Capture the cell that displays the provided text and extract its (X, Y) central coordinate. 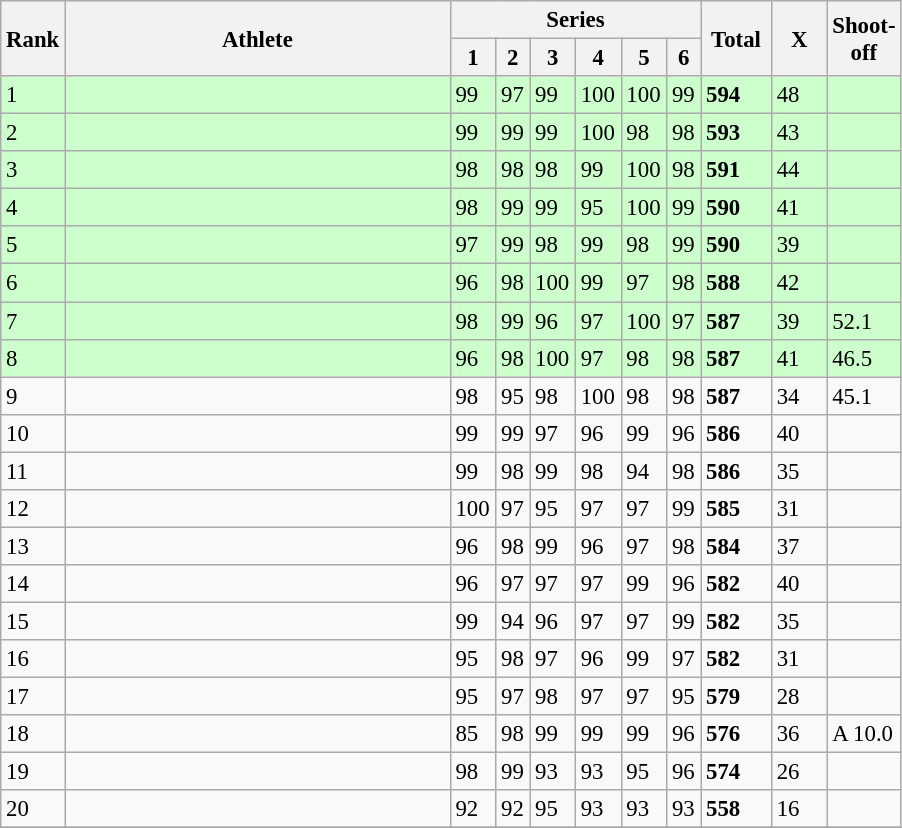
585 (736, 509)
579 (736, 697)
Rank (33, 38)
19 (33, 772)
48 (799, 95)
591 (736, 170)
36 (799, 734)
17 (33, 697)
593 (736, 133)
18 (33, 734)
37 (799, 546)
574 (736, 772)
558 (736, 809)
11 (33, 471)
7 (33, 321)
Series (576, 20)
15 (33, 621)
X (799, 38)
Athlete (258, 38)
20 (33, 809)
45.1 (864, 396)
26 (799, 772)
43 (799, 133)
44 (799, 170)
46.5 (864, 358)
42 (799, 283)
A 10.0 (864, 734)
13 (33, 546)
34 (799, 396)
28 (799, 697)
588 (736, 283)
576 (736, 734)
594 (736, 95)
52.1 (864, 321)
584 (736, 546)
9 (33, 396)
10 (33, 433)
85 (473, 734)
12 (33, 509)
Shoot-off (864, 38)
8 (33, 358)
14 (33, 584)
Total (736, 38)
